Identify which cell holds the provided text, then report its (x, y) central coordinate. 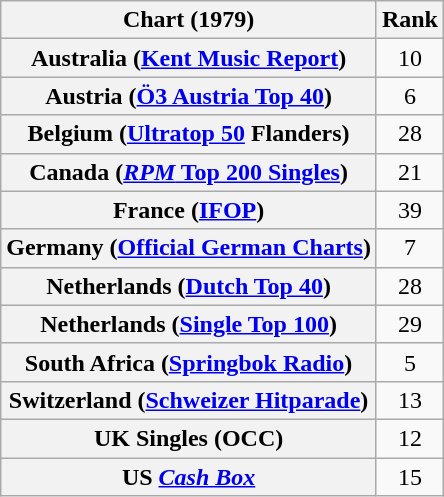
39 (410, 210)
South Africa (Springbok Radio) (189, 362)
15 (410, 477)
Austria (Ö3 Austria Top 40) (189, 96)
Australia (Kent Music Report) (189, 58)
Canada (RPM Top 200 Singles) (189, 172)
Netherlands (Dutch Top 40) (189, 286)
29 (410, 324)
10 (410, 58)
13 (410, 400)
6 (410, 96)
Germany (Official German Charts) (189, 248)
Switzerland (Schweizer Hitparade) (189, 400)
Belgium (Ultratop 50 Flanders) (189, 134)
5 (410, 362)
21 (410, 172)
7 (410, 248)
12 (410, 438)
Rank (410, 20)
UK Singles (OCC) (189, 438)
Chart (1979) (189, 20)
France (IFOP) (189, 210)
US Cash Box (189, 477)
Netherlands (Single Top 100) (189, 324)
